For the text-containing cell, return its midpoint in [x, y] coordinate format. 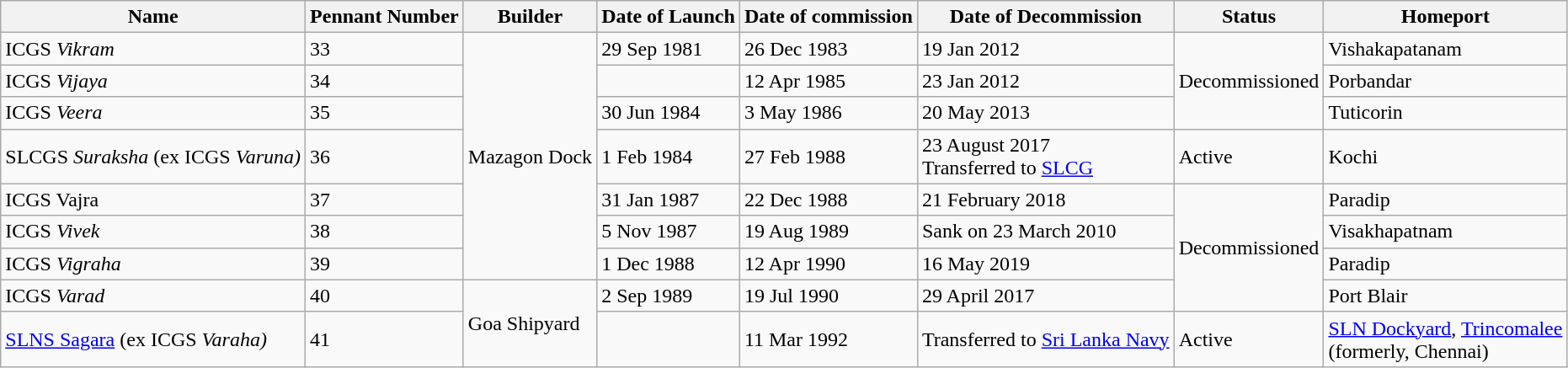
27 Feb 1988 [829, 157]
20 May 2013 [1046, 113]
23 August 2017Transferred to SLCG [1046, 157]
26 Dec 1983 [829, 49]
ICGS Varad [153, 296]
Homeport [1445, 17]
Kochi [1445, 157]
1 Dec 1988 [669, 264]
29 April 2017 [1046, 296]
36 [385, 157]
SLCGS Suraksha (ex ICGS Varuna) [153, 157]
12 Apr 1985 [829, 81]
30 Jun 1984 [669, 113]
34 [385, 81]
Port Blair [1445, 296]
19 Jul 1990 [829, 296]
Pennant Number [385, 17]
19 Aug 1989 [829, 232]
29 Sep 1981 [669, 49]
Porbandar [1445, 81]
ICGS Vajra [153, 200]
Transferred to Sri Lanka Navy [1046, 339]
SLN Dockyard, Trincomalee(formerly, Chennai) [1445, 339]
38 [385, 232]
31 Jan 1987 [669, 200]
39 [385, 264]
Visakhapatnam [1445, 232]
Vishakapatanam [1445, 49]
35 [385, 113]
12 Apr 1990 [829, 264]
ICGS Vijaya [153, 81]
40 [385, 296]
Builder [530, 17]
Status [1249, 17]
19 Jan 2012 [1046, 49]
1 Feb 1984 [669, 157]
23 Jan 2012 [1046, 81]
Name [153, 17]
21 February 2018 [1046, 200]
Tuticorin [1445, 113]
Date of commission [829, 17]
37 [385, 200]
2 Sep 1989 [669, 296]
22 Dec 1988 [829, 200]
41 [385, 339]
ICGS Veera [153, 113]
Sank on 23 March 2010 [1046, 232]
SLNS Sagara (ex ICGS Varaha) [153, 339]
33 [385, 49]
5 Nov 1987 [669, 232]
Date of Launch [669, 17]
ICGS Vikram [153, 49]
3 May 1986 [829, 113]
Mazagon Dock [530, 157]
ICGS Vigraha [153, 264]
Goa Shipyard [530, 323]
16 May 2019 [1046, 264]
Date of Decommission [1046, 17]
ICGS Vivek [153, 232]
11 Mar 1992 [829, 339]
